Identify which cell holds the provided text, then report its (x, y) central coordinate. 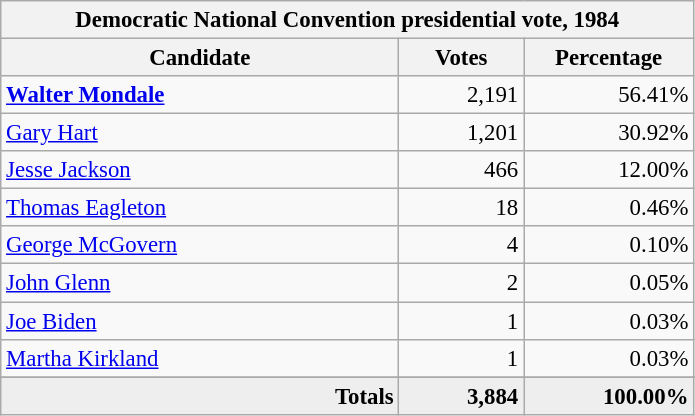
Democratic National Convention presidential vote, 1984 (348, 20)
Thomas Eagleton (200, 208)
2,191 (462, 95)
Totals (200, 396)
2 (462, 283)
0.46% (609, 208)
56.41% (609, 95)
Joe Biden (200, 321)
Martha Kirkland (200, 358)
30.92% (609, 133)
4 (462, 245)
Gary Hart (200, 133)
18 (462, 208)
3,884 (462, 396)
0.10% (609, 245)
Walter Mondale (200, 95)
466 (462, 170)
George McGovern (200, 245)
Jesse Jackson (200, 170)
12.00% (609, 170)
Candidate (200, 58)
Percentage (609, 58)
John Glenn (200, 283)
0.05% (609, 283)
1,201 (462, 133)
Votes (462, 58)
100.00% (609, 396)
